Find where the given text appears and provide that cell's center as (X, Y) coordinate. 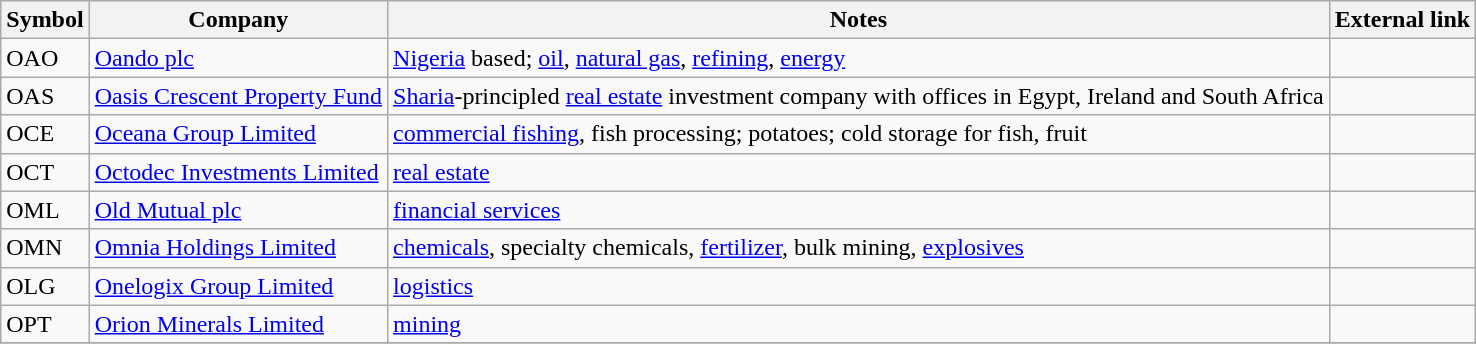
OLG (45, 286)
Old Mutual plc (238, 210)
OCE (45, 134)
OAS (45, 96)
External link (1402, 20)
Oando plc (238, 58)
financial services (859, 210)
OML (45, 210)
OMN (45, 248)
Symbol (45, 20)
real estate (859, 172)
Octodec Investments Limited (238, 172)
Nigeria based; oil, natural gas, refining, energy (859, 58)
Notes (859, 20)
OPT (45, 324)
Orion Minerals Limited (238, 324)
Oceana Group Limited (238, 134)
Omnia Holdings Limited (238, 248)
logistics (859, 286)
Onelogix Group Limited (238, 286)
Sharia-principled real estate investment company with offices in Egypt, Ireland and South Africa (859, 96)
Company (238, 20)
chemicals, specialty chemicals, fertilizer, bulk mining, explosives (859, 248)
mining (859, 324)
commercial fishing, fish processing; potatoes; cold storage for fish, fruit (859, 134)
Oasis Crescent Property Fund (238, 96)
OCT (45, 172)
OAO (45, 58)
